Identify which cell holds the provided text, then report its (x, y) central coordinate. 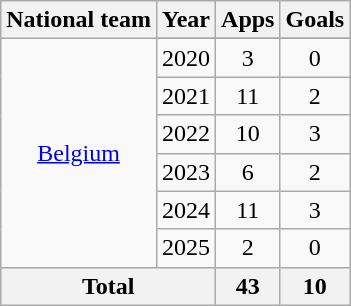
2022 (186, 134)
Belgium (79, 153)
2020 (186, 58)
43 (248, 286)
2025 (186, 248)
National team (79, 20)
Goals (315, 20)
Apps (248, 20)
Total (108, 286)
Year (186, 20)
2021 (186, 96)
2023 (186, 172)
6 (248, 172)
2024 (186, 210)
